Pinpoint the cell where the given text exists, returning its [X, Y] midpoint coordinate. 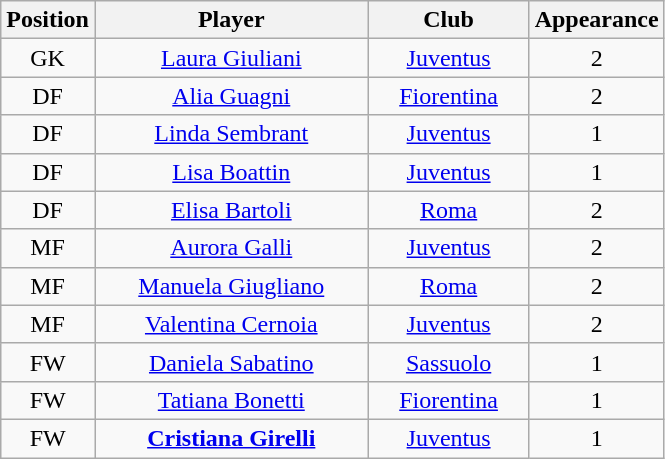
Alia Guagni [231, 96]
Laura Giuliani [231, 58]
Player [231, 20]
Sassuolo [448, 362]
Daniela Sabatino [231, 362]
Aurora Galli [231, 248]
Valentina Cernoia [231, 324]
Elisa Bartoli [231, 210]
Position [48, 20]
Appearance [596, 20]
Cristiana Girelli [231, 438]
Tatiana Bonetti [231, 400]
Linda Sembrant [231, 134]
Club [448, 20]
Lisa Boattin [231, 172]
GK [48, 58]
Manuela Giugliano [231, 286]
